Return [X, Y] of the center of cell containing provided text 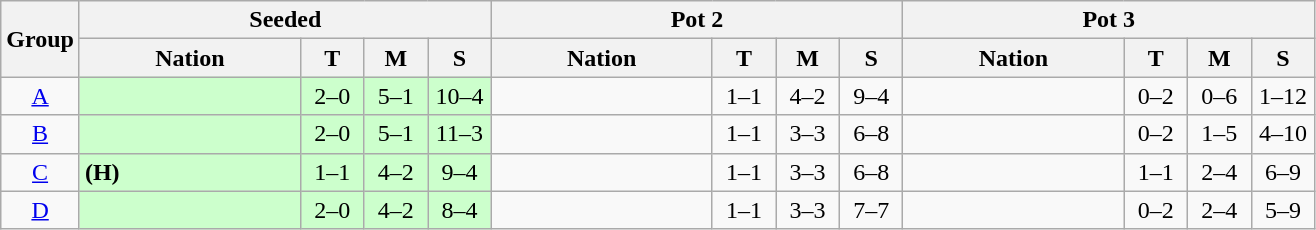
D [40, 210]
6–9 [1283, 172]
Pot 3 [1109, 20]
7–7 [871, 210]
1–5 [1220, 134]
1–12 [1283, 96]
(H) [190, 172]
B [40, 134]
0–6 [1220, 96]
5–9 [1283, 210]
10–4 [460, 96]
Seeded [285, 20]
4–10 [1283, 134]
8–4 [460, 210]
C [40, 172]
A [40, 96]
Group [40, 39]
11–3 [460, 134]
Pot 2 [697, 20]
